Capture the cell that displays the provided text and extract its [x, y] central coordinate. 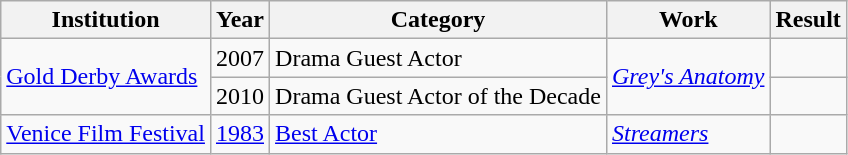
Gold Derby Awards [106, 77]
Year [240, 20]
Work [688, 20]
Drama Guest Actor [438, 58]
Streamers [688, 134]
Drama Guest Actor of the Decade [438, 96]
Result [808, 20]
Venice Film Festival [106, 134]
Institution [106, 20]
Best Actor [438, 134]
1983 [240, 134]
Category [438, 20]
2007 [240, 58]
2010 [240, 96]
Grey's Anatomy [688, 77]
